Extract the (X, Y) coordinate from the center of the cell holding the provided text.  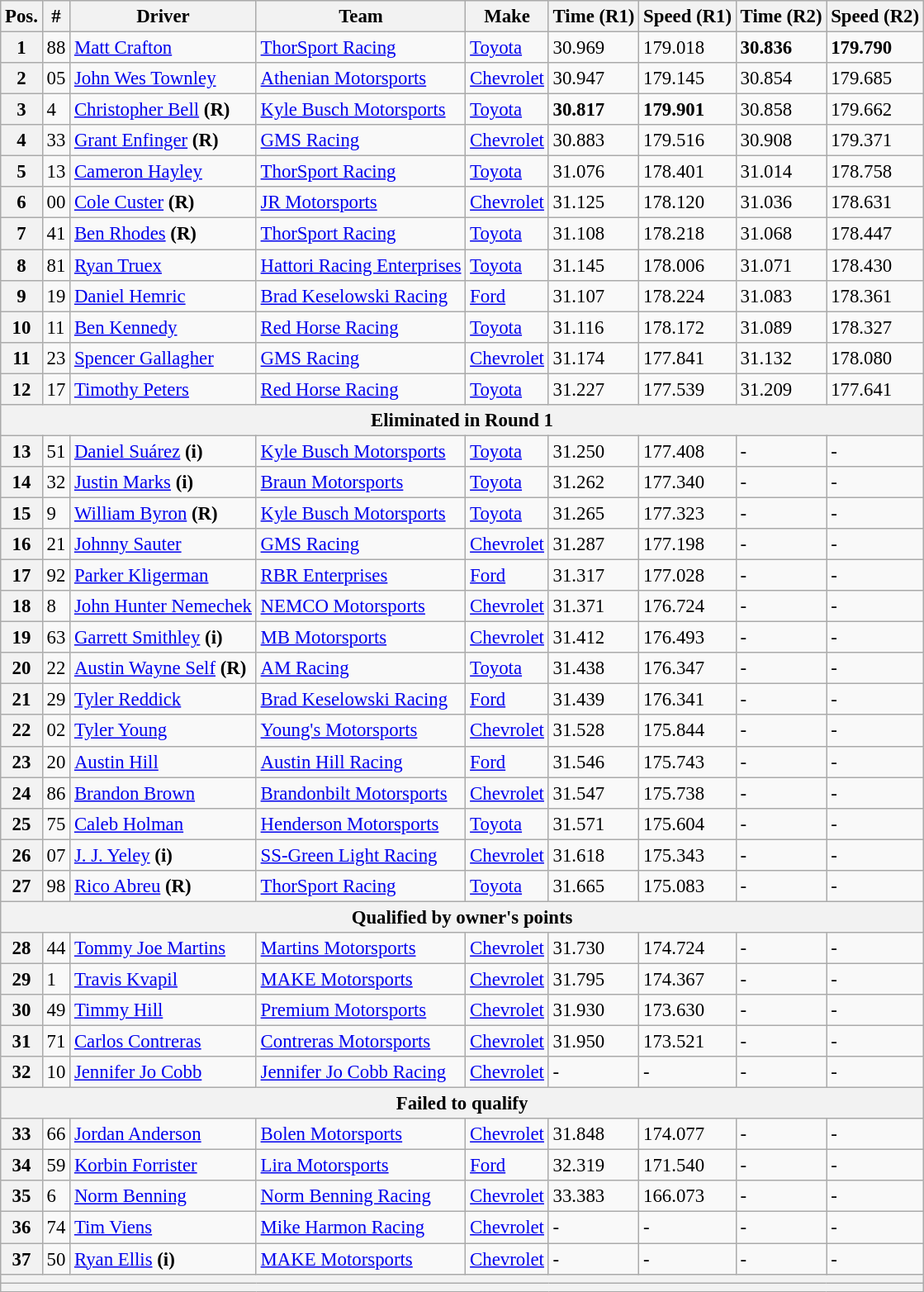
Korbin Forrister (163, 1166)
179.018 (688, 48)
15 (21, 513)
SS-Green Light Racing (361, 855)
AM Racing (361, 668)
Ben Rhodes (R) (163, 234)
18 (21, 606)
31.068 (781, 234)
178.631 (875, 202)
31.848 (594, 1134)
31.125 (594, 202)
31.014 (781, 172)
Jennifer Jo Cobb Racing (361, 1072)
31.209 (781, 389)
27 (21, 886)
176.341 (688, 700)
31.145 (594, 265)
JR Motorsports (361, 202)
179.145 (688, 78)
86 (56, 793)
28 (21, 948)
31.317 (594, 576)
31.412 (594, 638)
31.036 (781, 202)
7 (21, 234)
51 (56, 451)
Qualified by owner's points (462, 917)
31.227 (594, 389)
178.401 (688, 172)
175.343 (688, 855)
Make (507, 17)
Johnny Sauter (163, 544)
00 (56, 202)
Martins Motorsports (361, 948)
177.340 (688, 482)
30.883 (594, 140)
31 (21, 1042)
178.218 (688, 234)
31.107 (594, 296)
31.083 (781, 296)
Ryan Truex (163, 265)
Premium Motorsports (361, 1010)
31.618 (594, 855)
Tommy Joe Martins (163, 948)
02 (56, 731)
Grant Enfinger (R) (163, 140)
31.089 (781, 327)
31.071 (781, 265)
173.521 (688, 1042)
178.006 (688, 265)
44 (56, 948)
Henderson Motorsports (361, 824)
12 (21, 389)
Braun Motorsports (361, 482)
Brandon Brown (163, 793)
176.724 (688, 606)
Ben Kennedy (163, 327)
176.347 (688, 668)
Cameron Hayley (163, 172)
31.371 (594, 606)
50 (56, 1259)
31.795 (594, 979)
174.077 (688, 1134)
Christopher Bell (R) (163, 110)
178.327 (875, 327)
30.969 (594, 48)
35 (21, 1197)
75 (56, 824)
07 (56, 855)
Young's Motorsports (361, 731)
31.116 (594, 327)
179.790 (875, 48)
177.408 (688, 451)
31.546 (594, 762)
31.287 (594, 544)
175.738 (688, 793)
178.224 (688, 296)
31.250 (594, 451)
171.540 (688, 1166)
30 (21, 1010)
Matt Crafton (163, 48)
177.539 (688, 389)
Austin Hill (163, 762)
98 (56, 886)
31.438 (594, 668)
177.198 (688, 544)
Hattori Racing Enterprises (361, 265)
Travis Kvapil (163, 979)
31.108 (594, 234)
31.174 (594, 358)
RBR Enterprises (361, 576)
31.730 (594, 948)
J. J. Yeley (i) (163, 855)
25 (21, 824)
31.439 (594, 700)
179.516 (688, 140)
178.447 (875, 234)
81 (56, 265)
Norm Benning Racing (361, 1197)
Norm Benning (163, 1197)
88 (56, 48)
31.547 (594, 793)
63 (56, 638)
31.665 (594, 886)
178.172 (688, 327)
173.630 (688, 1010)
Mike Harmon Racing (361, 1228)
66 (56, 1134)
Tyler Reddick (163, 700)
Tim Viens (163, 1228)
175.604 (688, 824)
179.371 (875, 140)
175.083 (688, 886)
Austin Wayne Self (R) (163, 668)
3 (21, 110)
2 (21, 78)
# (56, 17)
179.685 (875, 78)
178.361 (875, 296)
Tyler Young (163, 731)
179.901 (688, 110)
59 (56, 1166)
30.908 (781, 140)
Cole Custer (R) (163, 202)
31.265 (594, 513)
05 (56, 78)
14 (21, 482)
Daniel Suárez (i) (163, 451)
Spencer Gallagher (163, 358)
24 (21, 793)
166.073 (688, 1197)
Eliminated in Round 1 (462, 420)
177.841 (688, 358)
41 (56, 234)
31.950 (594, 1042)
Bolen Motorsports (361, 1134)
NEMCO Motorsports (361, 606)
30.836 (781, 48)
Parker Kligerman (163, 576)
30.854 (781, 78)
Austin Hill Racing (361, 762)
34 (21, 1166)
31.571 (594, 824)
Jennifer Jo Cobb (163, 1072)
Speed (R2) (875, 17)
30.947 (594, 78)
Driver (163, 17)
Rico Abreu (R) (163, 886)
31.132 (781, 358)
174.724 (688, 948)
Speed (R1) (688, 17)
Brandonbilt Motorsports (361, 793)
178.120 (688, 202)
John Hunter Nemechek (163, 606)
Time (R2) (781, 17)
Timmy Hill (163, 1010)
32.319 (594, 1166)
33.383 (594, 1197)
Ryan Ellis (i) (163, 1259)
30.817 (594, 110)
Garrett Smithley (i) (163, 638)
176.493 (688, 638)
174.367 (688, 979)
177.028 (688, 576)
26 (21, 855)
177.323 (688, 513)
Pos. (21, 17)
36 (21, 1228)
178.080 (875, 358)
74 (56, 1228)
Daniel Hemric (163, 296)
37 (21, 1259)
31.528 (594, 731)
92 (56, 576)
179.662 (875, 110)
Team (361, 17)
William Byron (R) (163, 513)
31.930 (594, 1010)
31.262 (594, 482)
178.758 (875, 172)
71 (56, 1042)
16 (21, 544)
178.430 (875, 265)
MB Motorsports (361, 638)
Contreras Motorsports (361, 1042)
John Wes Townley (163, 78)
Justin Marks (i) (163, 482)
Timothy Peters (163, 389)
Lira Motorsports (361, 1166)
30.858 (781, 110)
5 (21, 172)
175.844 (688, 731)
31.076 (594, 172)
Jordan Anderson (163, 1134)
49 (56, 1010)
175.743 (688, 762)
Time (R1) (594, 17)
Failed to qualify (462, 1104)
Athenian Motorsports (361, 78)
Carlos Contreras (163, 1042)
177.641 (875, 389)
Caleb Holman (163, 824)
